Extract the (X, Y) coordinate from the center of the cell holding the provided text.  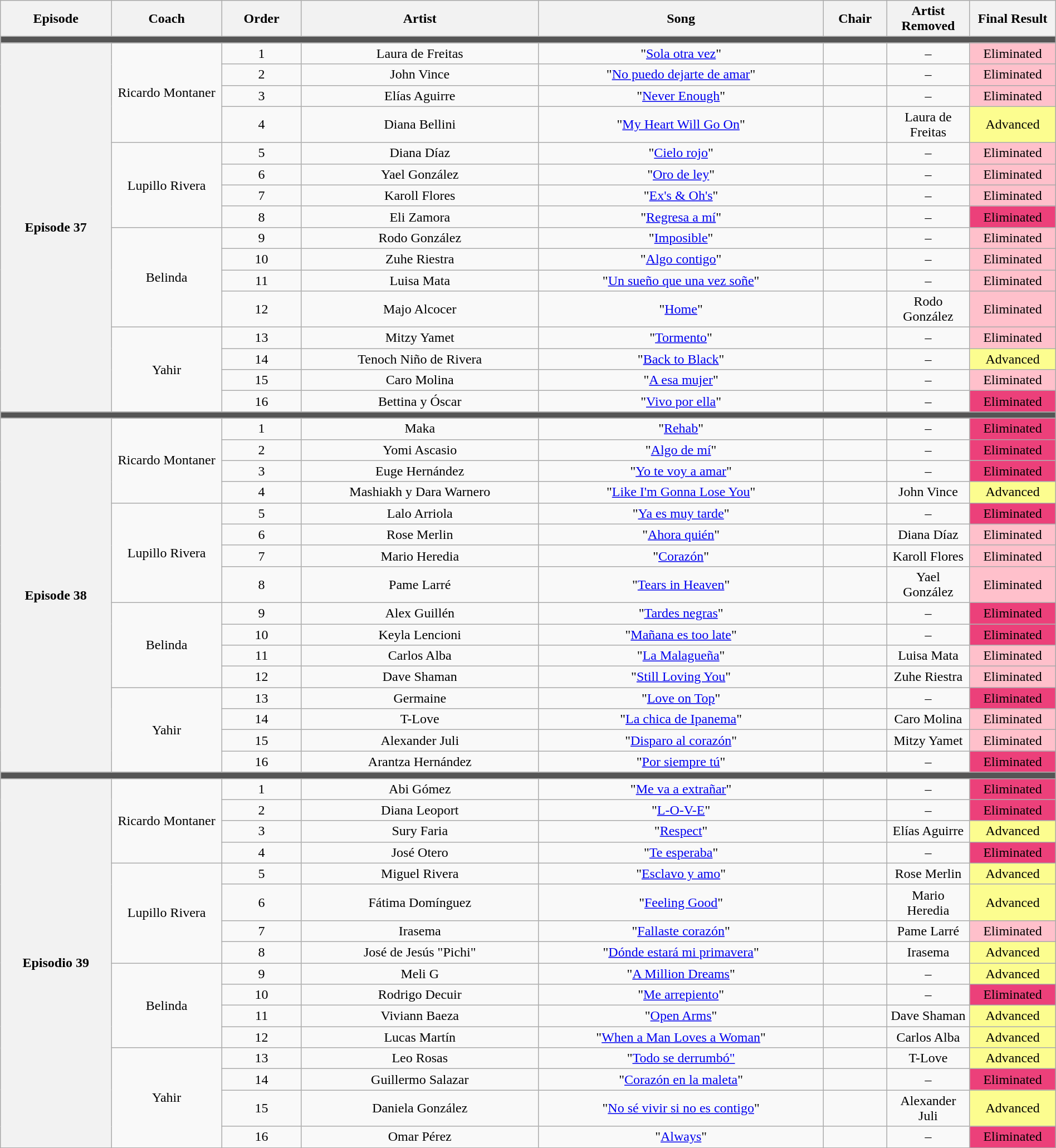
"When a Man Loves a Woman" (681, 1037)
Eli Zamora (420, 217)
"Disparo al corazón" (681, 740)
Artist Removed (928, 19)
"Oro de ley" (681, 174)
"Back to Black" (681, 359)
José de Jesús "Pichi" (420, 952)
"Me arrepiento" (681, 995)
"Home" (681, 310)
"My Heart Will Go On" (681, 125)
Alex Guillén (420, 613)
"Ahora quién" (681, 534)
Keyla Lencioni (420, 634)
Rodrigo Decuir (420, 995)
"Tears in Heaven" (681, 585)
"Cielo rojo" (681, 153)
Artist (420, 19)
Fátima Domínguez (420, 902)
Majo Alcocer (420, 310)
"Tormento" (681, 338)
"Corazón" (681, 556)
Order (262, 19)
Tenoch Niño de Rivera (420, 359)
"Por siempre tú" (681, 762)
"La Malagueña" (681, 656)
"No sé vivir si no es contigo" (681, 1108)
Chair (855, 19)
"Never Enough" (681, 96)
"Todo se derrumbó" (681, 1058)
"A esa mujer" (681, 380)
Mashiakh y Dara Warnero (420, 492)
Germaine (420, 698)
Miguel Rivera (420, 874)
"L-O-V-E" (681, 810)
Diana Bellini (420, 125)
Sury Faria (420, 831)
Coach (167, 19)
Lalo Arriola (420, 513)
Yomi Ascasio (420, 450)
"Ya es muy tarde" (681, 513)
"Algo de mí" (681, 450)
"Feeling Good" (681, 902)
"Always" (681, 1137)
"Rehab" (681, 429)
"Mañana es too late" (681, 634)
Viviann Baeza (420, 1016)
"La chica de Ipanema" (681, 719)
"Esclavo y amo" (681, 874)
"Corazón en la maleta" (681, 1080)
"Te esperaba" (681, 852)
"Me va a extrañar" (681, 789)
"Vivo por ella" (681, 401)
"Like I'm Gonna Lose You" (681, 492)
"A Million Dreams" (681, 974)
Final Result (1013, 19)
Arantza Hernández (420, 762)
"Tardes negras" (681, 613)
"Imposible" (681, 238)
Euge Hernández (420, 471)
Guillermo Salazar (420, 1080)
Episode 37 (56, 227)
Daniela González (420, 1108)
"Dónde estará mi primavera" (681, 952)
"Open Arms" (681, 1016)
"Love on Top" (681, 698)
Bettina y Óscar (420, 401)
Leo Rosas (420, 1058)
Abi Gómez (420, 789)
"Respect" (681, 831)
"Still Loving You" (681, 677)
"No puedo dejarte de amar" (681, 75)
"Fallaste corazón" (681, 931)
Lucas Martín (420, 1037)
Omar Pérez (420, 1137)
José Otero (420, 852)
Song (681, 19)
"Regresa a mí" (681, 217)
"Algo contigo" (681, 259)
Episode (56, 19)
Episode 38 (56, 595)
"Ex's & Oh's" (681, 195)
"Sola otra vez" (681, 53)
Maka (420, 429)
Meli G (420, 974)
Episodio 39 (56, 963)
Diana Leoport (420, 810)
"Yo te voy a amar" (681, 471)
"Un sueño que una vez soñe" (681, 280)
